Identify which cell holds the provided text, then report its (x, y) central coordinate. 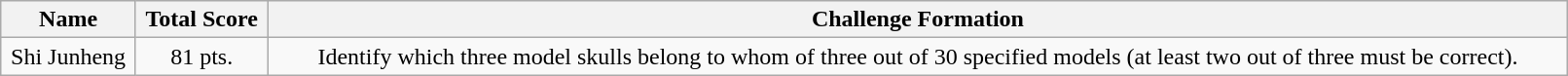
Identify which three model skulls belong to whom of three out of 30 specified models (at least two out of three must be correct). (918, 57)
Shi Junheng (68, 57)
Total Score (201, 19)
81 pts. (201, 57)
Challenge Formation (918, 19)
Name (68, 19)
